Return (X, Y) of the center of cell containing provided text 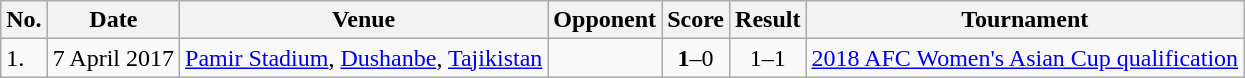
7 April 2017 (113, 58)
1–1 (768, 58)
Opponent (605, 20)
Tournament (1025, 20)
1. (24, 58)
1–0 (696, 58)
Score (696, 20)
Date (113, 20)
Venue (364, 20)
Pamir Stadium, Dushanbe, Tajikistan (364, 58)
2018 AFC Women's Asian Cup qualification (1025, 58)
Result (768, 20)
No. (24, 20)
